Provide the [X, Y] coordinate of the cell's center where the given text is located.  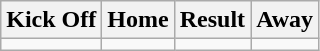
Away [285, 20]
Home [138, 20]
Kick Off [52, 20]
Result [212, 20]
